Scan for the cell matching the given text and deliver its [x, y] coordinate at center. 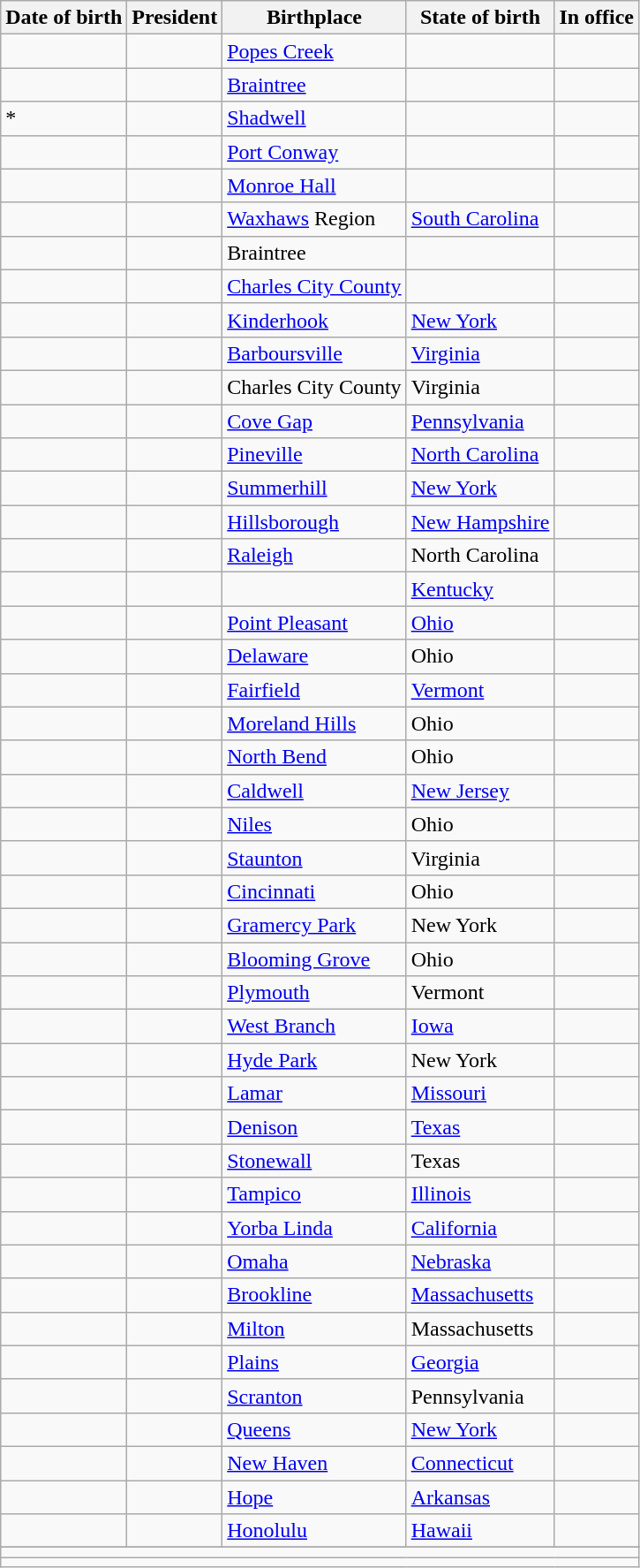
Kinderhook [314, 320]
Iowa [480, 1026]
Plymouth [314, 993]
Stonewall [314, 1161]
Monroe Hall [314, 186]
President [175, 18]
Connecticut [480, 1463]
New Hampshire [480, 522]
Cincinnati [314, 891]
North Bend [314, 757]
West Branch [314, 1026]
State of birth [480, 18]
Raleigh [314, 556]
South Carolina [480, 219]
Moreland Hills [314, 723]
Hawaii [480, 1531]
Delaware [314, 656]
Blooming Grove [314, 958]
Brookline [314, 1295]
Arkansas [480, 1497]
Pineville [314, 455]
Niles [314, 824]
Georgia [480, 1362]
In office [597, 18]
Kentucky [480, 589]
Date of birth [64, 18]
Popes Creek [314, 51]
Plains [314, 1362]
Caldwell [314, 791]
Yorba Linda [314, 1228]
Hillsborough [314, 522]
Omaha [314, 1261]
Lamar [314, 1094]
New Haven [314, 1463]
Hope [314, 1497]
California [480, 1228]
Waxhaws Region [314, 219]
Milton [314, 1329]
Staunton [314, 858]
Tampico [314, 1194]
Point Pleasant [314, 623]
Missouri [480, 1094]
Cove Gap [314, 421]
Shadwell [314, 118]
Hyde Park [314, 1060]
Scranton [314, 1396]
Summerhill [314, 489]
New Jersey [480, 791]
Nebraska [480, 1261]
Barboursville [314, 353]
Birthplace [314, 18]
Queens [314, 1429]
Denison [314, 1127]
Illinois [480, 1194]
Port Conway [314, 152]
Fairfield [314, 690]
Honolulu [314, 1531]
* [64, 118]
Gramercy Park [314, 925]
